Capture the cell that displays the provided text and extract its [X, Y] central coordinate. 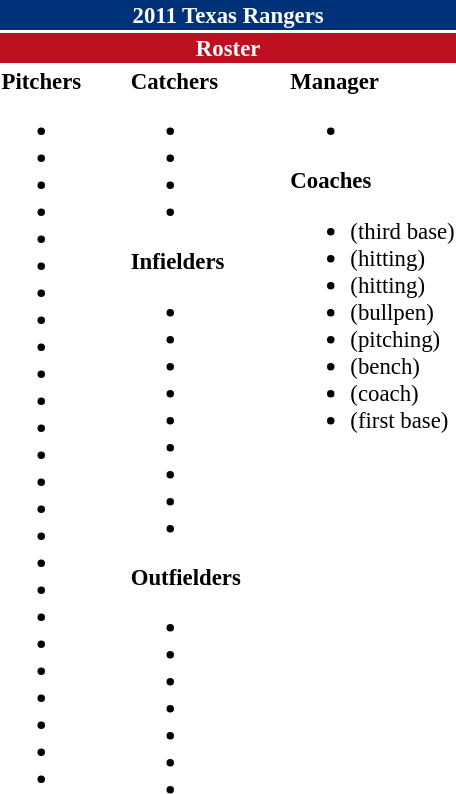
Roster [228, 48]
2011 Texas Rangers [228, 15]
